Identify which cell holds the provided text, then report its [x, y] central coordinate. 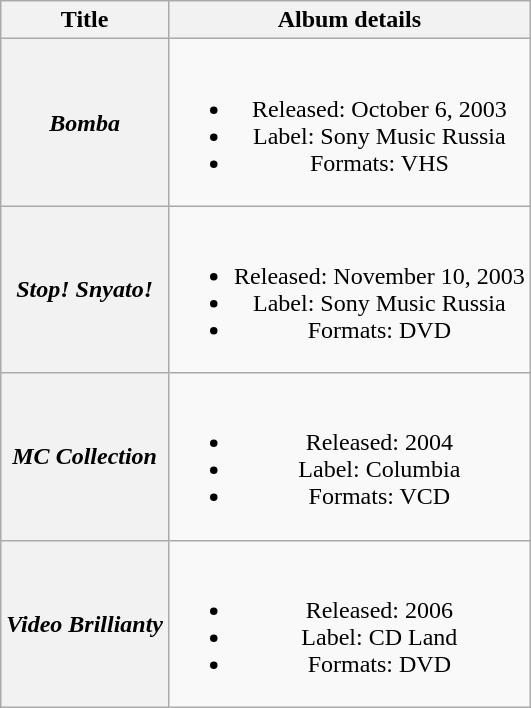
Released: November 10, 2003Label: Sony Music RussiaFormats: DVD [350, 290]
MC Collection [85, 456]
Stop! Snyato! [85, 290]
Released: 2006Label: CD LandFormats: DVD [350, 624]
Released: 2004Label: ColumbiaFormats: VCD [350, 456]
Album details [350, 20]
Released: October 6, 2003Label: Sony Music RussiaFormats: VHS [350, 122]
Bomba [85, 122]
Title [85, 20]
Video Brillianty [85, 624]
